Search for the cell housing the specified text and yield its [X, Y] center coordinate. 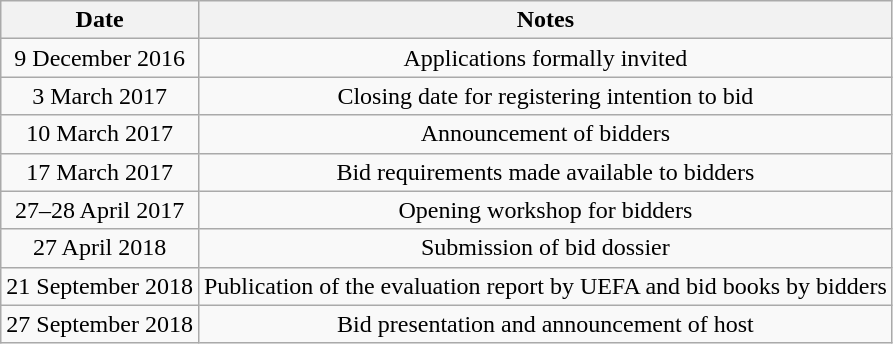
27–28 April 2017 [100, 210]
10 March 2017 [100, 134]
Applications formally invited [545, 58]
9 December 2016 [100, 58]
27 September 2018 [100, 324]
Bid presentation and announcement of host [545, 324]
Publication of the evaluation report by UEFA and bid books by bidders [545, 286]
27 April 2018 [100, 248]
Closing date for registering intention to bid [545, 96]
Date [100, 20]
3 March 2017 [100, 96]
21 September 2018 [100, 286]
Announcement of bidders [545, 134]
Submission of bid dossier [545, 248]
Opening workshop for bidders [545, 210]
17 March 2017 [100, 172]
Notes [545, 20]
Bid requirements made available to bidders [545, 172]
